Detect which cell encompasses the target text, then output its (X, Y) center coordinate. 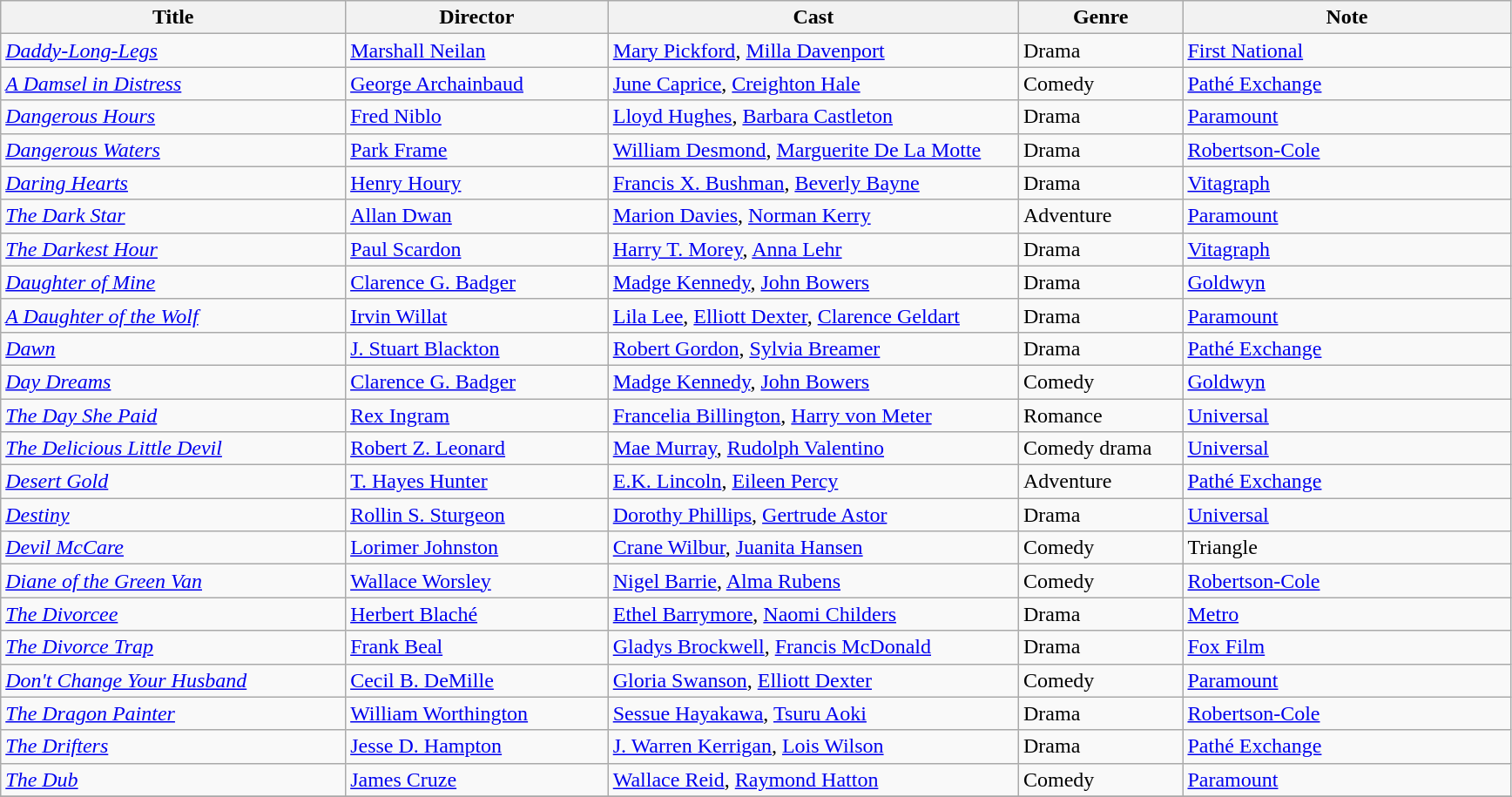
Metro (1347, 614)
Herbert Blaché (477, 614)
Irvin Willat (477, 315)
J. Stuart Blackton (477, 348)
Cecil B. DeMille (477, 680)
The Dragon Painter (173, 713)
Daddy-Long-Legs (173, 51)
The Divorce Trap (173, 647)
Sessue Hayakawa, Tsuru Aoki (813, 713)
J. Warren Kerrigan, Lois Wilson (813, 746)
The Day She Paid (173, 415)
The Delicious Little Devil (173, 449)
Daughter of Mine (173, 282)
Note (1347, 17)
Day Dreams (173, 382)
Dawn (173, 348)
Lila Lee, Elliott Dexter, Clarence Geldart (813, 315)
Director (477, 17)
James Cruze (477, 780)
Paul Scardon (477, 249)
Genre (1100, 17)
Ethel Barrymore, Naomi Childers (813, 614)
Allan Dwan (477, 216)
Francelia Billington, Harry von Meter (813, 415)
The Drifters (173, 746)
Park Frame (477, 150)
Wallace Reid, Raymond Hatton (813, 780)
George Archainbaud (477, 84)
Fred Niblo (477, 117)
Marshall Neilan (477, 51)
Dangerous Waters (173, 150)
Harry T. Morey, Anna Lehr (813, 249)
Title (173, 17)
Fox Film (1347, 647)
Daring Hearts (173, 183)
Frank Beal (477, 647)
The Dub (173, 780)
Dangerous Hours (173, 117)
First National (1347, 51)
Dorothy Phillips, Gertrude Astor (813, 515)
Jesse D. Hampton (477, 746)
Robert Z. Leonard (477, 449)
A Daughter of the Wolf (173, 315)
William Worthington (477, 713)
Nigel Barrie, Alma Rubens (813, 581)
Don't Change Your Husband (173, 680)
Marion Davies, Norman Kerry (813, 216)
William Desmond, Marguerite De La Motte (813, 150)
Crane Wilbur, Juanita Hansen (813, 548)
The Darkest Hour (173, 249)
A Damsel in Distress (173, 84)
The Divorcee (173, 614)
E.K. Lincoln, Eileen Percy (813, 482)
Wallace Worsley (477, 581)
Romance (1100, 415)
Rollin S. Sturgeon (477, 515)
Henry Houry (477, 183)
T. Hayes Hunter (477, 482)
Francis X. Bushman, Beverly Bayne (813, 183)
Lloyd Hughes, Barbara Castleton (813, 117)
Gladys Brockwell, Francis McDonald (813, 647)
Desert Gold (173, 482)
Mae Murray, Rudolph Valentino (813, 449)
Mary Pickford, Milla Davenport (813, 51)
Destiny (173, 515)
Cast (813, 17)
Rex Ingram (477, 415)
Diane of the Green Van (173, 581)
Devil McCare (173, 548)
June Caprice, Creighton Hale (813, 84)
Lorimer Johnston (477, 548)
Gloria Swanson, Elliott Dexter (813, 680)
Triangle (1347, 548)
The Dark Star (173, 216)
Robert Gordon, Sylvia Breamer (813, 348)
Comedy drama (1100, 449)
